Find where the given text appears and provide that cell's center as [x, y] coordinate. 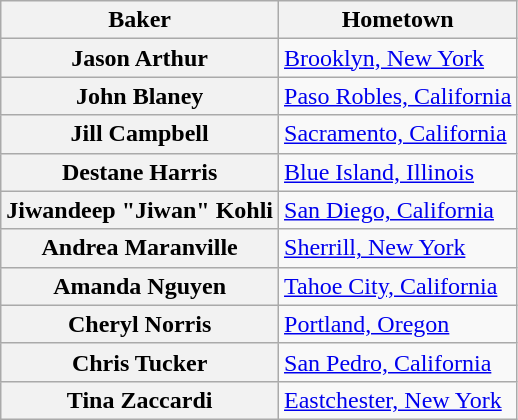
Brooklyn, New York [398, 58]
Jason Arthur [140, 58]
Hometown [398, 20]
Jill Campbell [140, 134]
Portland, Oregon [398, 324]
John Blaney [140, 96]
Cheryl Norris [140, 324]
Tina Zaccardi [140, 400]
San Pedro, California [398, 362]
Amanda Nguyen [140, 286]
Sherrill, New York [398, 248]
Paso Robles, California [398, 96]
Sacramento, California [398, 134]
Tahoe City, California [398, 286]
Blue Island, Illinois [398, 172]
Destane Harris [140, 172]
Baker [140, 20]
Eastchester, New York [398, 400]
Chris Tucker [140, 362]
San Diego, California [398, 210]
Andrea Maranville [140, 248]
Jiwandeep "Jiwan" Kohli [140, 210]
